Pinpoint the cell where the given text exists, returning its [x, y] midpoint coordinate. 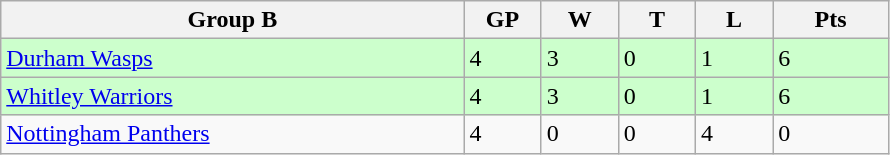
GP [502, 20]
L [734, 20]
W [580, 20]
Nottingham Panthers [232, 134]
T [656, 20]
Pts [831, 20]
Whitley Warriors [232, 96]
Group B [232, 20]
Durham Wasps [232, 58]
